Search for the cell housing the specified text and yield its [x, y] center coordinate. 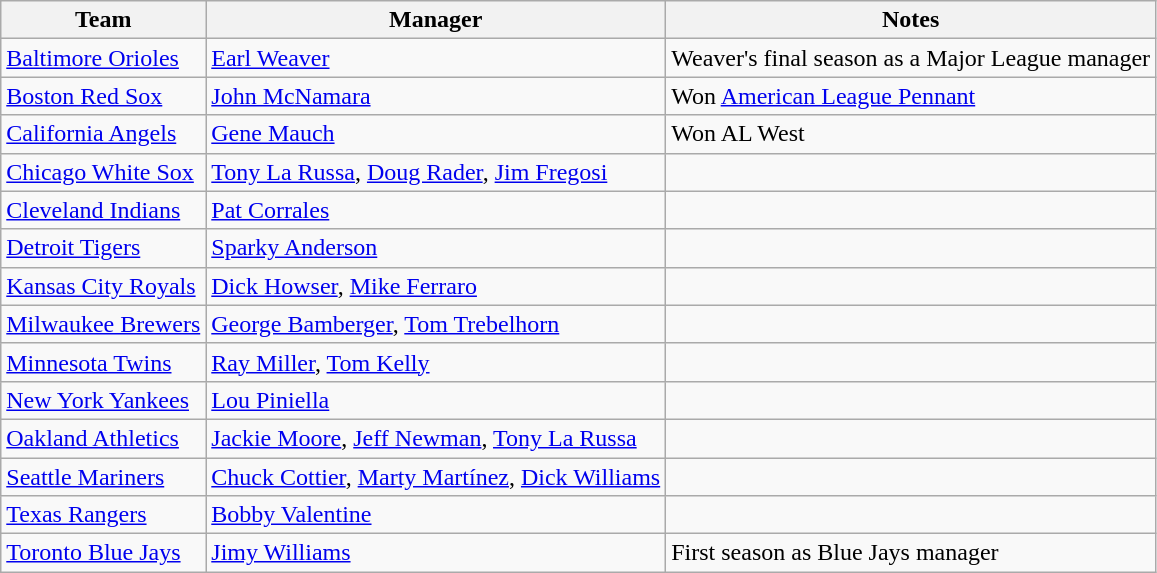
California Angels [104, 134]
Jimy Williams [436, 553]
Won AL West [911, 134]
Tony La Russa, Doug Rader, Jim Fregosi [436, 172]
George Bamberger, Tom Trebelhorn [436, 324]
Oakland Athletics [104, 438]
Team [104, 20]
Weaver's final season as a Major League manager [911, 58]
Dick Howser, Mike Ferraro [436, 286]
Seattle Mariners [104, 477]
Ray Miller, Tom Kelly [436, 362]
Bobby Valentine [436, 515]
Won American League Pennant [911, 96]
Chicago White Sox [104, 172]
First season as Blue Jays manager [911, 553]
Pat Corrales [436, 210]
John McNamara [436, 96]
Manager [436, 20]
Toronto Blue Jays [104, 553]
Minnesota Twins [104, 362]
Sparky Anderson [436, 248]
Gene Mauch [436, 134]
Detroit Tigers [104, 248]
Jackie Moore, Jeff Newman, Tony La Russa [436, 438]
Texas Rangers [104, 515]
Baltimore Orioles [104, 58]
Notes [911, 20]
Milwaukee Brewers [104, 324]
Earl Weaver [436, 58]
Boston Red Sox [104, 96]
Chuck Cottier, Marty Martínez, Dick Williams [436, 477]
New York Yankees [104, 400]
Lou Piniella [436, 400]
Kansas City Royals [104, 286]
Cleveland Indians [104, 210]
